Detect which cell encompasses the target text, then output its (x, y) center coordinate. 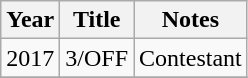
Title (97, 20)
2017 (30, 58)
Contestant (191, 58)
Year (30, 20)
3/OFF (97, 58)
Notes (191, 20)
